Detect which cell encompasses the target text, then output its (x, y) center coordinate. 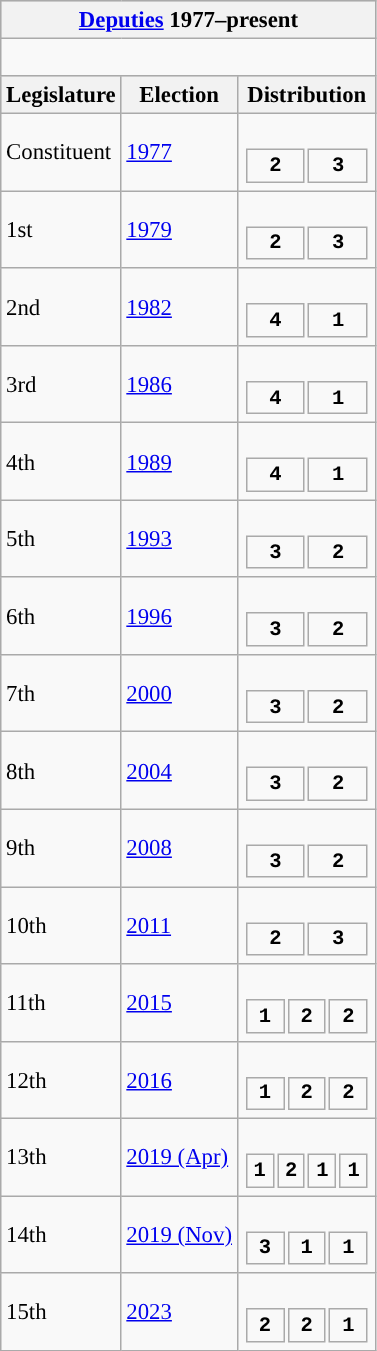
1st (61, 230)
8th (61, 770)
6th (61, 616)
3 1 1 (306, 1234)
11th (61, 1002)
1986 (179, 384)
2019 (Apr) (179, 1158)
Deputies 1977–present (188, 20)
1 2 1 1 (306, 1158)
2 2 1 (306, 1312)
2016 (179, 1080)
2004 (179, 770)
10th (61, 926)
4th (61, 462)
15th (61, 1312)
2nd (61, 306)
1982 (179, 306)
2023 (179, 1312)
3rd (61, 384)
Legislature (61, 95)
1993 (179, 538)
Election (179, 95)
2008 (179, 848)
2011 (179, 926)
2015 (179, 1002)
Constituent (61, 152)
5th (61, 538)
1977 (179, 152)
12th (61, 1080)
13th (61, 1158)
1989 (179, 462)
1996 (179, 616)
2019 (Nov) (179, 1234)
1979 (179, 230)
7th (61, 694)
14th (61, 1234)
9th (61, 848)
2000 (179, 694)
Distribution (306, 95)
